Output the (x, y) coordinate of the center of the cell containing the given text.  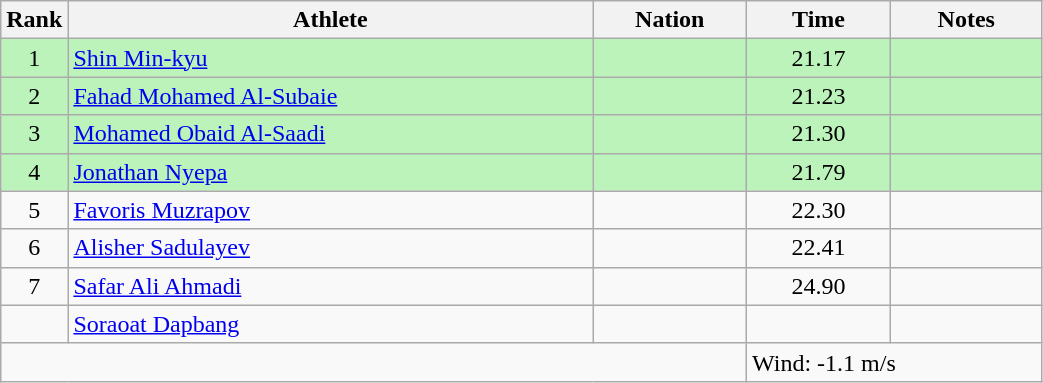
1 (34, 58)
22.30 (819, 210)
Time (819, 20)
21.30 (819, 134)
Mohamed Obaid Al-Saadi (330, 134)
Jonathan Nyepa (330, 172)
7 (34, 286)
24.90 (819, 286)
Alisher Sadulayev (330, 248)
21.23 (819, 96)
6 (34, 248)
Shin Min-kyu (330, 58)
Athlete (330, 20)
2 (34, 96)
5 (34, 210)
4 (34, 172)
Soraoat Dapbang (330, 324)
3 (34, 134)
Nation (670, 20)
22.41 (819, 248)
Notes (966, 20)
Favoris Muzrapov (330, 210)
Rank (34, 20)
21.17 (819, 58)
Fahad Mohamed Al-Subaie (330, 96)
Safar Ali Ahmadi (330, 286)
21.79 (819, 172)
Wind: -1.1 m/s (895, 362)
